Return [X, Y] of the center of cell containing provided text 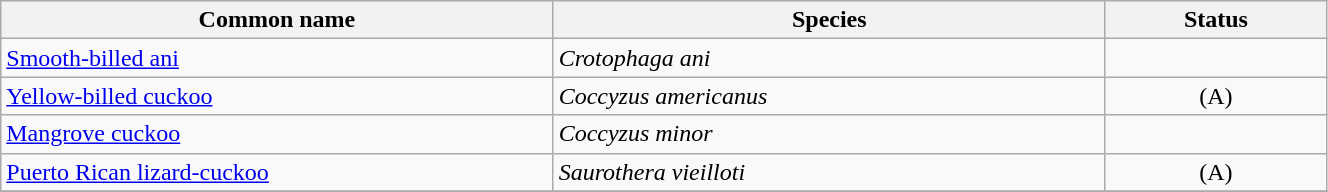
Coccyzus americanus [829, 96]
Puerto Rican lizard-cuckoo [277, 172]
Saurothera vieilloti [829, 172]
Status [1216, 20]
Smooth-billed ani [277, 58]
Yellow-billed cuckoo [277, 96]
Species [829, 20]
Mangrove cuckoo [277, 134]
Crotophaga ani [829, 58]
Coccyzus minor [829, 134]
Common name [277, 20]
